Search for the cell housing the specified text and yield its (X, Y) center coordinate. 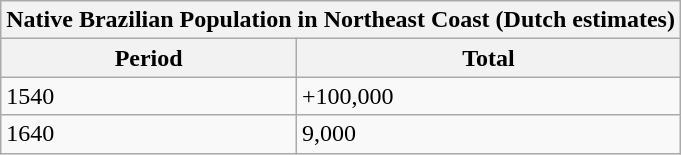
1640 (149, 134)
Native Brazilian Population in Northeast Coast (Dutch estimates) (341, 20)
1540 (149, 96)
+100,000 (489, 96)
Total (489, 58)
9,000 (489, 134)
Period (149, 58)
